Output the [x, y] coordinate of the center of the cell containing the given text.  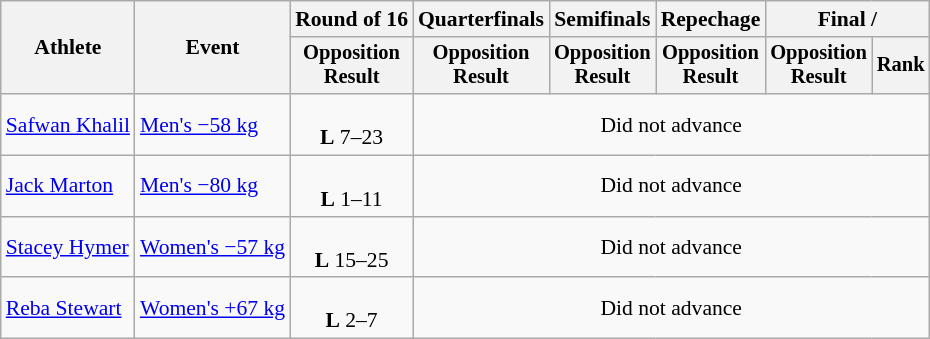
L 2–7 [352, 308]
Stacey Hymer [68, 248]
Quarterfinals [481, 19]
L 1–11 [352, 186]
Men's −58 kg [212, 124]
Event [212, 48]
Women's −57 kg [212, 248]
L 7–23 [352, 124]
Rank [901, 66]
Repechage [711, 19]
Men's −80 kg [212, 186]
Reba Stewart [68, 308]
L 15–25 [352, 248]
Safwan Khalil [68, 124]
Athlete [68, 48]
Jack Marton [68, 186]
Round of 16 [352, 19]
Final / [847, 19]
Women's +67 kg [212, 308]
Semifinals [602, 19]
